Determine the [x, y] coordinate at the center of the cell enclosing the given text.  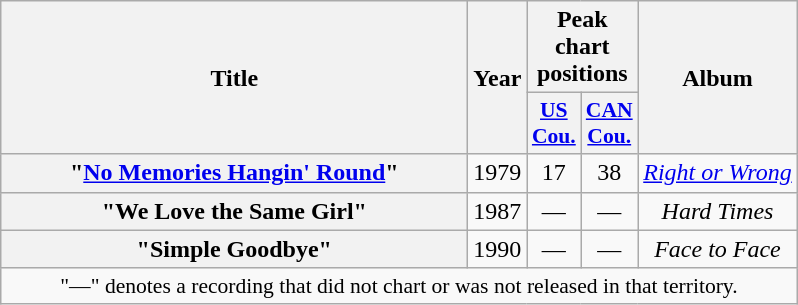
CANCou. [610, 124]
Title [234, 78]
Album [718, 78]
USCou. [554, 124]
Peak chartpositions [582, 47]
"Simple Goodbye" [234, 249]
17 [554, 173]
Face to Face [718, 249]
38 [610, 173]
"We Love the Same Girl" [234, 211]
"No Memories Hangin' Round" [234, 173]
Right or Wrong [718, 173]
1987 [498, 211]
1979 [498, 173]
1990 [498, 249]
Year [498, 78]
Hard Times [718, 211]
"—" denotes a recording that did not chart or was not released in that territory. [399, 286]
